Provide the [x, y] coordinate of the cell's center where the given text is located.  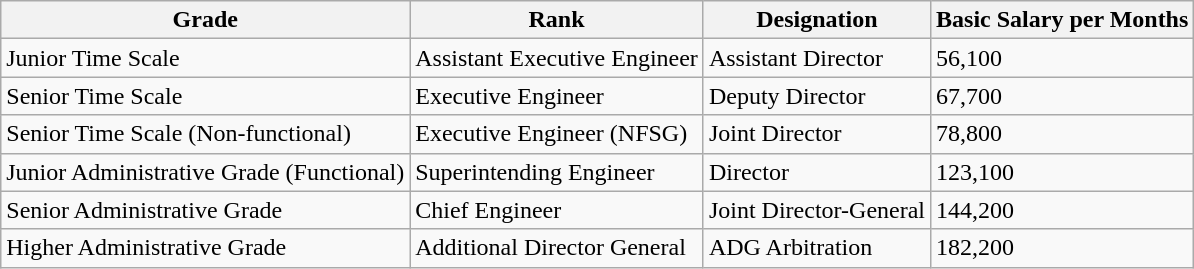
Assistant Director [816, 58]
Grade [206, 20]
Chief Engineer [557, 210]
Executive Engineer [557, 96]
Junior Administrative Grade (Functional) [206, 172]
Designation [816, 20]
Basic Salary per Months [1062, 20]
Junior Time Scale [206, 58]
182,200 [1062, 248]
78,800 [1062, 134]
Senior Administrative Grade [206, 210]
Superintending Engineer [557, 172]
56,100 [1062, 58]
Assistant Executive Engineer [557, 58]
ADG Arbitration [816, 248]
Director [816, 172]
Additional Director General [557, 248]
67,700 [1062, 96]
Joint Director [816, 134]
144,200 [1062, 210]
Rank [557, 20]
Deputy Director [816, 96]
Executive Engineer (NFSG) [557, 134]
Senior Time Scale (Non-functional) [206, 134]
Joint Director-General [816, 210]
Higher Administrative Grade [206, 248]
Senior Time Scale [206, 96]
123,100 [1062, 172]
